Find where the given text appears and provide that cell's center as (x, y) coordinate. 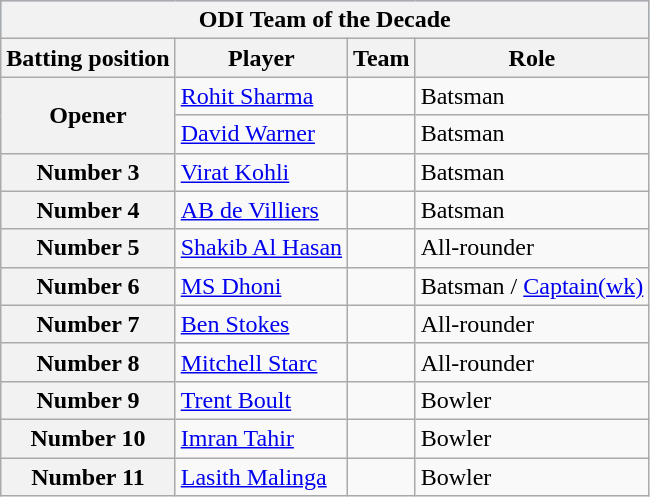
Shakib Al Hasan (261, 248)
Team (382, 58)
Lasith Malinga (261, 477)
Imran Tahir (261, 438)
Number 6 (88, 286)
Number 9 (88, 400)
Role (532, 58)
Number 4 (88, 210)
Batsman / Captain(wk) (532, 286)
Number 11 (88, 477)
David Warner (261, 134)
ODI Team of the Decade (325, 20)
Opener (88, 115)
AB de Villiers (261, 210)
Rohit Sharma (261, 96)
Batting position (88, 58)
MS Dhoni (261, 286)
Ben Stokes (261, 324)
Number 5 (88, 248)
Number 3 (88, 172)
Number 10 (88, 438)
Virat Kohli (261, 172)
Trent Boult (261, 400)
Player (261, 58)
Number 8 (88, 362)
Mitchell Starc (261, 362)
Number 7 (88, 324)
